Return the (X, Y) coordinate for the center point of the cell that contains the specified text.  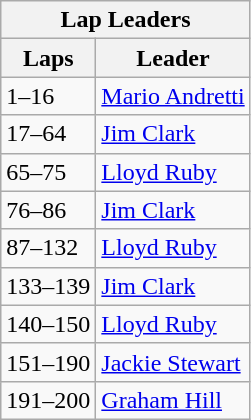
191–200 (48, 400)
Graham Hill (173, 400)
Leader (173, 58)
87–132 (48, 248)
65–75 (48, 172)
Lap Leaders (126, 20)
Laps (48, 58)
133–139 (48, 286)
151–190 (48, 362)
Jackie Stewart (173, 362)
140–150 (48, 324)
76–86 (48, 210)
Mario Andretti (173, 96)
1–16 (48, 96)
17–64 (48, 134)
